Provide the (x, y) coordinate of the cell's center where the given text is located.  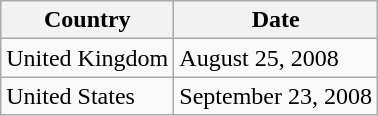
September 23, 2008 (276, 96)
Country (88, 20)
United States (88, 96)
United Kingdom (88, 58)
August 25, 2008 (276, 58)
Date (276, 20)
